Search for the cell housing the specified text and yield its [X, Y] center coordinate. 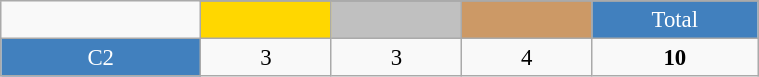
Total [675, 20]
10 [675, 58]
4 [527, 58]
C2 [101, 58]
